Find where the given text appears and provide that cell's center as [X, Y] coordinate. 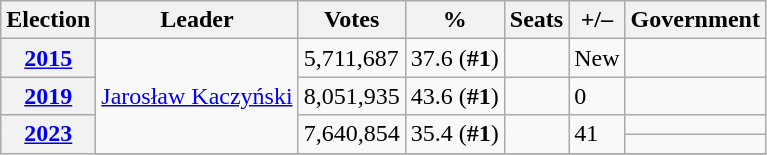
5,711,687 [352, 58]
2019 [48, 96]
Government [695, 20]
0 [597, 96]
7,640,854 [352, 134]
Election [48, 20]
8,051,935 [352, 96]
+/– [597, 20]
35.4 (#1) [454, 134]
43.6 (#1) [454, 96]
41 [597, 134]
% [454, 20]
New [597, 58]
2023 [48, 134]
Jarosław Kaczyński [197, 96]
Seats [536, 20]
2015 [48, 58]
37.6 (#1) [454, 58]
Leader [197, 20]
Votes [352, 20]
